Identify which cell holds the provided text, then report its [x, y] central coordinate. 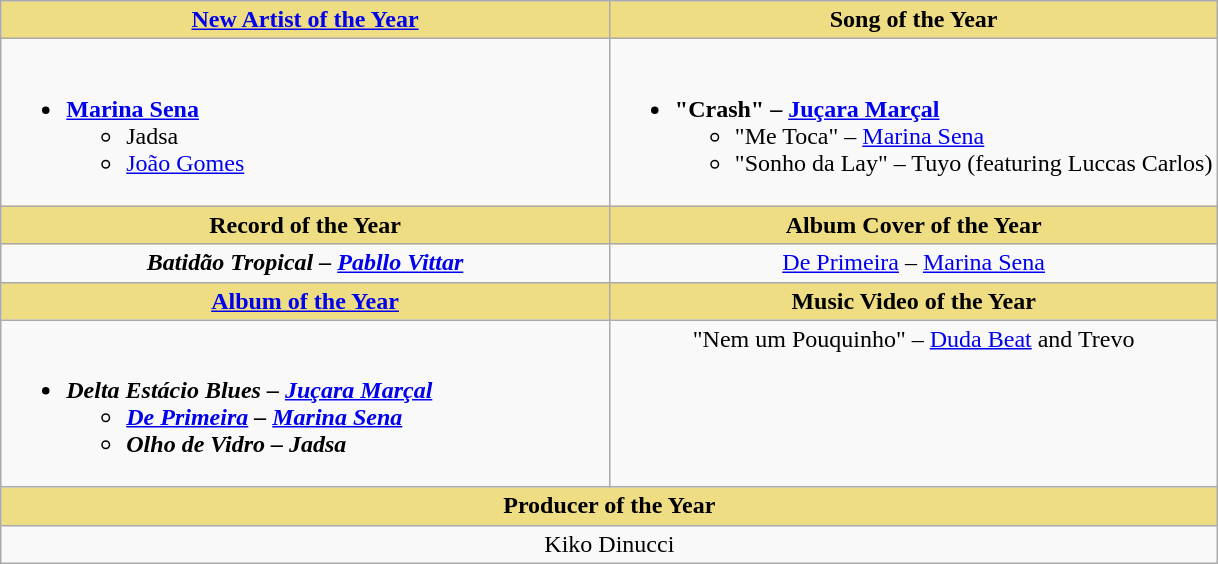
Album of the Year [306, 301]
Marina SenaJadsaJoão Gomes [306, 122]
De Primeira – Marina Sena [914, 263]
Record of the Year [306, 225]
New Artist of the Year [306, 20]
"Nem um Pouquinho" – Duda Beat and Trevo [914, 404]
Song of the Year [914, 20]
Delta Estácio Blues – Juçara MarçalDe Primeira – Marina SenaOlho de Vidro – Jadsa [306, 404]
Music Video of the Year [914, 301]
Kiko Dinucci [610, 544]
Album Cover of the Year [914, 225]
Producer of the Year [610, 506]
Batidão Tropical – Pabllo Vittar [306, 263]
"Crash" – Juçara Marçal"Me Toca" – Marina Sena"Sonho da Lay" – Tuyo (featuring Luccas Carlos) [914, 122]
